Provide the (x, y) coordinate of the cell's center where the given text is located.  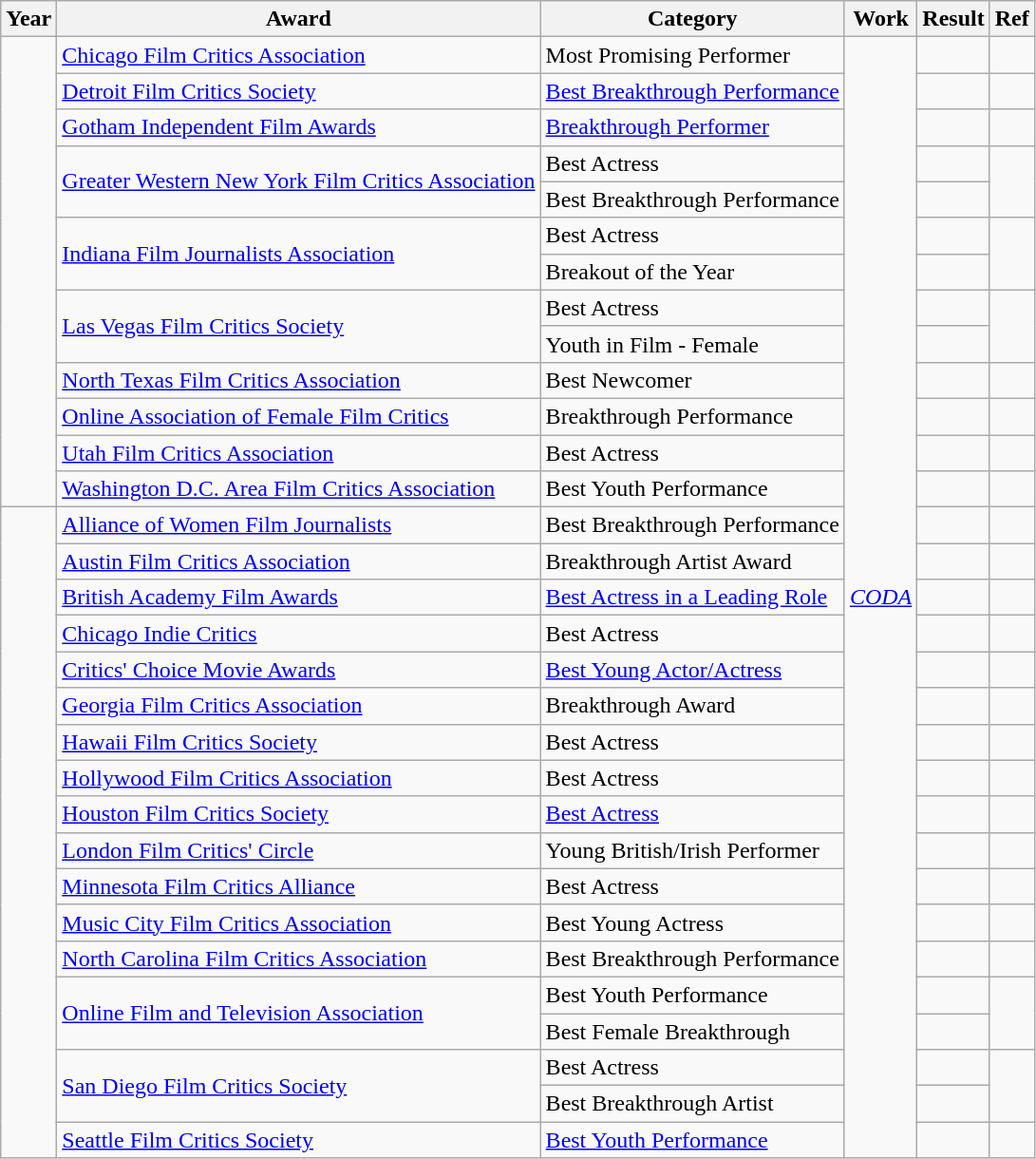
North Carolina Film Critics Association (298, 959)
Greater Western New York Film Critics Association (298, 181)
London Film Critics' Circle (298, 850)
Chicago Indie Critics (298, 634)
San Diego Film Critics Society (298, 1086)
Young British/Irish Performer (692, 850)
Work (880, 19)
Las Vegas Film Critics Society (298, 326)
Most Promising Performer (692, 55)
Online Association of Female Film Critics (298, 416)
Chicago Film Critics Association (298, 55)
Critics' Choice Movie Awards (298, 670)
Seattle Film Critics Society (298, 1140)
Best Young Actor/Actress (692, 670)
Ref (1012, 19)
North Texas Film Critics Association (298, 380)
Breakthrough Award (692, 706)
Indiana Film Journalists Association (298, 254)
Austin Film Critics Association (298, 561)
Best Breakthrough Artist (692, 1104)
Breakthrough Performance (692, 416)
Alliance of Women Film Journalists (298, 525)
Best Actress in a Leading Role (692, 598)
Hollywood Film Critics Association (298, 778)
Category (692, 19)
British Academy Film Awards (298, 598)
Georgia Film Critics Association (298, 706)
Breakout of the Year (692, 272)
Youth in Film - Female (692, 344)
Online Film and Television Association (298, 1013)
Houston Film Critics Society (298, 814)
Hawaii Film Critics Society (298, 742)
Best Newcomer (692, 380)
Year (28, 19)
Detroit Film Critics Society (298, 91)
Result (953, 19)
Breakthrough Performer (692, 127)
Music City Film Critics Association (298, 922)
Washington D.C. Area Film Critics Association (298, 489)
Utah Film Critics Association (298, 453)
Gotham Independent Film Awards (298, 127)
Award (298, 19)
Best Young Actress (692, 922)
CODA (880, 598)
Best Female Breakthrough (692, 1031)
Minnesota Film Critics Alliance (298, 886)
Breakthrough Artist Award (692, 561)
